Provide the (X, Y) coordinate of the cell's center where the given text is located.  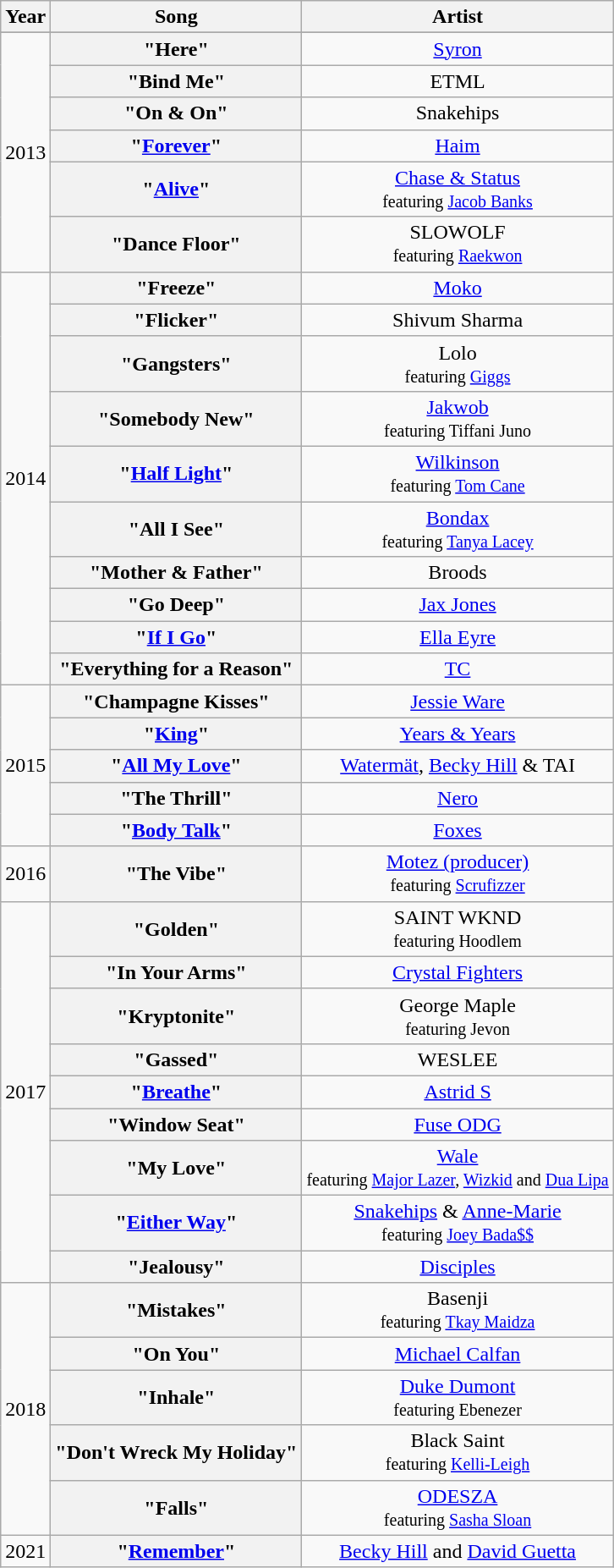
"My Love" (176, 1168)
"Window Seat" (176, 1125)
"Gassed" (176, 1059)
2021 (25, 1551)
"Inhale" (176, 1398)
"Forever" (176, 146)
Lolofeaturing Giggs (458, 364)
"The Vibe" (176, 873)
2015 (25, 766)
Black Saintfeaturing Kelli-Leigh (458, 1452)
"On & On" (176, 113)
"Here" (176, 49)
"Don't Wreck My Holiday" (176, 1452)
"Mother & Father" (176, 573)
TC (458, 669)
Jax Jones (458, 605)
"King" (176, 734)
"Freeze" (176, 288)
"Alive" (176, 190)
Walefeaturing Major Lazer, Wizkid and Dua Lipa (458, 1168)
Crystal Fighters (458, 972)
"In Your Arms" (176, 972)
George Maplefeaturing Jevon (458, 1015)
"Mistakes" (176, 1310)
"Kryptonite" (176, 1015)
Syron (458, 49)
Disciples (458, 1267)
"Somebody New" (176, 418)
Becky Hill and David Guetta (458, 1551)
Broods (458, 573)
Song (176, 17)
Jakwobfeaturing Tiffani Juno (458, 418)
Astrid S (458, 1092)
"All I See" (176, 528)
2018 (25, 1409)
Fuse ODG (458, 1125)
Watermät, Becky Hill & TAI (458, 766)
"Breathe" (176, 1092)
2013 (25, 152)
"On You" (176, 1354)
Shivum Sharma (458, 320)
Haim (458, 146)
2016 (25, 873)
2017 (25, 1092)
Bondaxfeaturing Tanya Lacey (458, 528)
Moko (458, 288)
"Falls" (176, 1508)
Basenjifeaturing Tkay Maidza (458, 1310)
Michael Calfan (458, 1354)
"The Thrill" (176, 798)
"Body Talk" (176, 830)
"Remember" (176, 1551)
"Go Deep" (176, 605)
Snakehips (458, 113)
WESLEE (458, 1059)
Motez (producer) featuring Scrufizzer (458, 873)
Nero (458, 798)
"Everything for a Reason" (176, 669)
Wilkinsonfeaturing Tom Cane (458, 474)
Jessie Ware (458, 701)
Foxes (458, 830)
Artist (458, 17)
"If I Go" (176, 637)
"Bind Me" (176, 81)
2014 (25, 479)
"Champagne Kisses" (176, 701)
SLOWOLFfeaturing Raekwon (458, 244)
"Golden" (176, 929)
ODESZAfeaturing Sasha Sloan (458, 1508)
ETML (458, 81)
"Dance Floor" (176, 244)
Year (25, 17)
Duke Dumontfeaturing Ebenezer (458, 1398)
Snakehips & Anne-Mariefeaturing Joey Bada$$ (458, 1224)
Years & Years (458, 734)
Chase & Statusfeaturing Jacob Banks (458, 190)
Ella Eyre (458, 637)
"Flicker" (176, 320)
"Either Way" (176, 1224)
"All My Love" (176, 766)
SAINT WKNDfeaturing Hoodlem (458, 929)
"Jealousy" (176, 1267)
"Gangsters" (176, 364)
"Half Light" (176, 474)
